Output the (X, Y) coordinate of the center of the cell containing the given text.  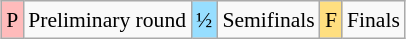
Finals (374, 20)
Preliminary round (107, 20)
Semifinals (268, 20)
½ (204, 20)
F (331, 20)
P (12, 20)
